Return [x, y] of the center of cell containing provided text 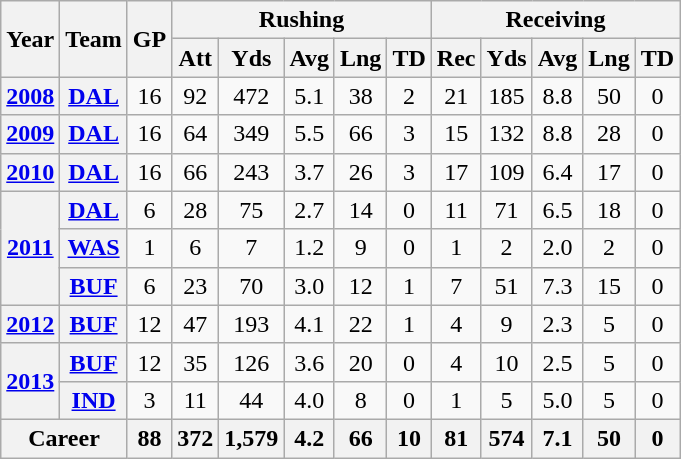
4.2 [310, 438]
Att [196, 58]
2.0 [558, 248]
Rec [456, 58]
6.4 [558, 172]
75 [252, 210]
132 [506, 134]
44 [252, 400]
7.3 [558, 286]
574 [506, 438]
14 [360, 210]
109 [506, 172]
2008 [30, 96]
Receiving [555, 20]
47 [196, 324]
126 [252, 362]
185 [506, 96]
35 [196, 362]
21 [456, 96]
5.1 [310, 96]
18 [609, 210]
5.0 [558, 400]
2.3 [558, 324]
7.1 [558, 438]
Team [94, 39]
26 [360, 172]
1.2 [310, 248]
38 [360, 96]
51 [506, 286]
243 [252, 172]
6.5 [558, 210]
20 [360, 362]
Year [30, 39]
2011 [30, 248]
2.7 [310, 210]
5.5 [310, 134]
81 [456, 438]
1,579 [252, 438]
IND [94, 400]
349 [252, 134]
8 [360, 400]
2009 [30, 134]
92 [196, 96]
WAS [94, 248]
2010 [30, 172]
22 [360, 324]
193 [252, 324]
Rushing [302, 20]
2012 [30, 324]
4.0 [310, 400]
372 [196, 438]
GP [149, 39]
472 [252, 96]
71 [506, 210]
4.1 [310, 324]
2013 [30, 381]
88 [149, 438]
3.0 [310, 286]
2.5 [558, 362]
3.6 [310, 362]
64 [196, 134]
3.7 [310, 172]
23 [196, 286]
70 [252, 286]
Career [64, 438]
